Output the (X, Y) coordinate of the center of the cell containing the given text.  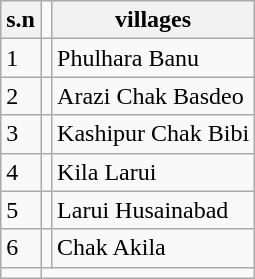
villages (154, 20)
1 (21, 58)
Arazi Chak Basdeo (154, 96)
4 (21, 172)
2 (21, 96)
Chak Akila (154, 248)
Larui Husainabad (154, 210)
5 (21, 210)
6 (21, 248)
s.n (21, 20)
3 (21, 134)
Kila Larui (154, 172)
Phulhara Banu (154, 58)
Kashipur Chak Bibi (154, 134)
